From the cell containing the given text, extract its center point as (X, Y) coordinate. 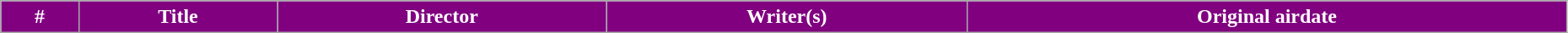
Original airdate (1267, 17)
Title (177, 17)
Director (442, 17)
Writer(s) (787, 17)
# (40, 17)
